Return the (X, Y) coordinate for the center point of the cell that contains the specified text.  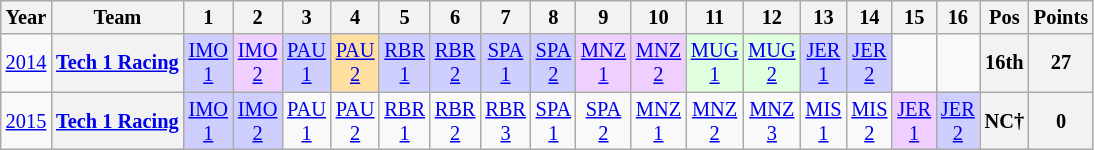
3 (306, 17)
15 (914, 17)
NC† (1004, 121)
Pos (1004, 17)
16th (1004, 63)
MNZ3 (772, 121)
0 (1061, 121)
8 (554, 17)
10 (658, 17)
1 (208, 17)
Team (117, 17)
27 (1061, 63)
MIS1 (823, 121)
MIS2 (869, 121)
2014 (26, 63)
2 (258, 17)
6 (455, 17)
9 (604, 17)
16 (958, 17)
13 (823, 17)
5 (404, 17)
RBR3 (505, 121)
Year (26, 17)
MUG1 (714, 63)
4 (356, 17)
14 (869, 17)
7 (505, 17)
11 (714, 17)
12 (772, 17)
Points (1061, 17)
MUG2 (772, 63)
2015 (26, 121)
